From the cell containing the given text, extract its center point as (x, y) coordinate. 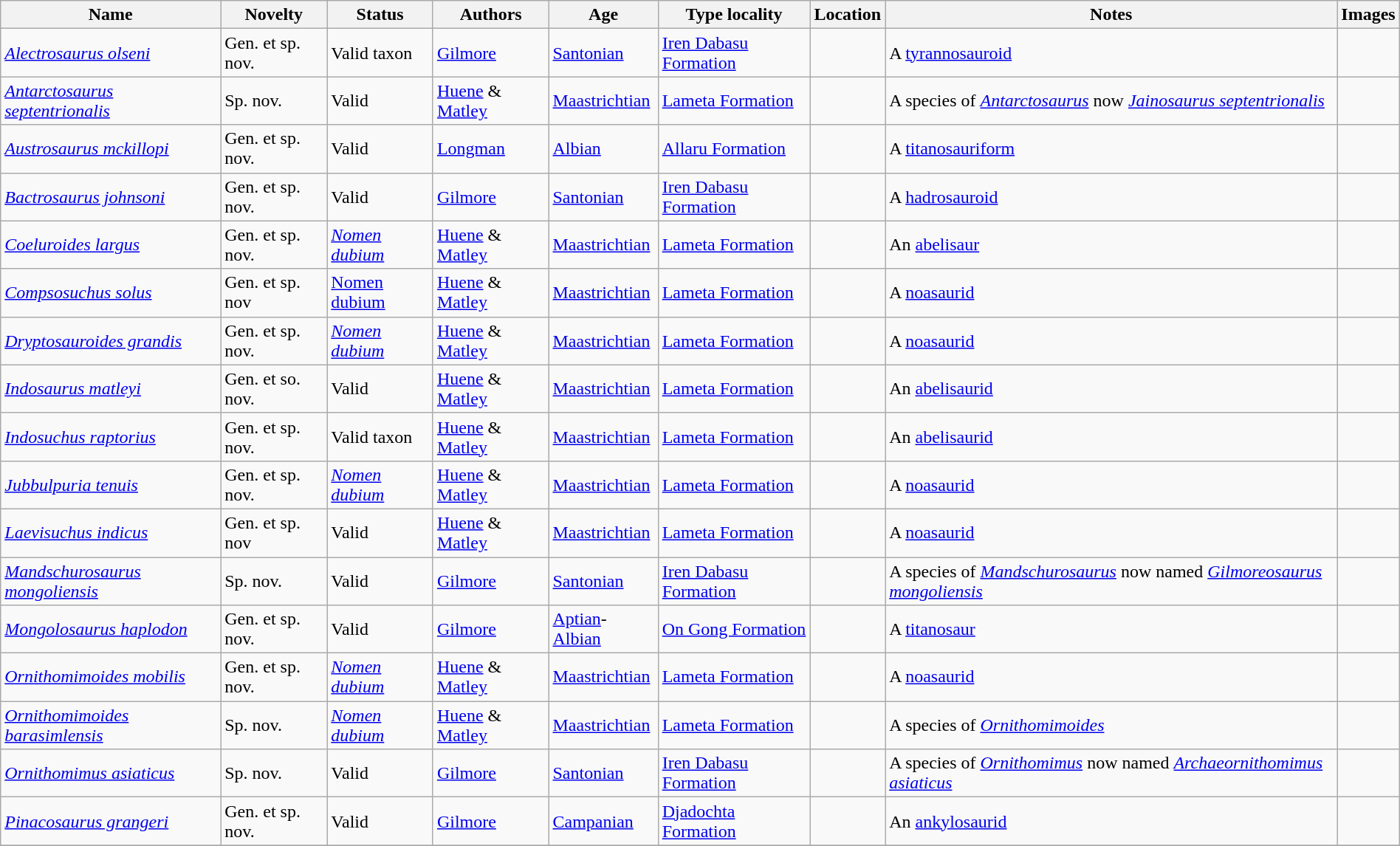
On Gong Formation (734, 629)
Longman (490, 149)
A species of Ornithomimoides (1111, 725)
Indosuchus raptorius (111, 437)
Laevisuchus indicus (111, 533)
Mongolosaurus haplodon (111, 629)
Location (848, 15)
Novelty (274, 15)
Dryptosauroides grandis (111, 341)
A species of Mandschurosaurus now named Gilmoreosaurus mongoliensis (1111, 580)
A tyrannosauroid (1111, 53)
Status (380, 15)
A species of Ornithomimus now named Archaeornithomimus asiaticus (1111, 774)
Pinacosaurus grangeri (111, 821)
Ornithomimus asiaticus (111, 774)
A hadrosauroid (1111, 196)
Albian (603, 149)
Austrosaurus mckillopi (111, 149)
Ornithomimoides mobilis (111, 678)
Allaru Formation (734, 149)
A titanosaur (1111, 629)
Bactrosaurus johnsoni (111, 196)
Gen. et so. nov. (274, 388)
Djadochta Formation (734, 821)
Images (1368, 15)
Authors (490, 15)
Type locality (734, 15)
A species of Antarctosaurus now Jainosaurus septentrionalis (1111, 100)
Campanian (603, 821)
Notes (1111, 15)
Ornithomimoides barasimlensis (111, 725)
Coeluroides largus (111, 245)
An ankylosaurid (1111, 821)
Compsosuchus solus (111, 292)
A titanosauriform (1111, 149)
Jubbulpuria tenuis (111, 484)
Alectrosaurus olseni (111, 53)
Indosaurus matleyi (111, 388)
Age (603, 15)
An abelisaur (1111, 245)
Name (111, 15)
Antarctosaurus septentrionalis (111, 100)
Mandschurosaurus mongoliensis (111, 580)
Aptian-Albian (603, 629)
